Pinpoint the cell where the given text exists, returning its (X, Y) midpoint coordinate. 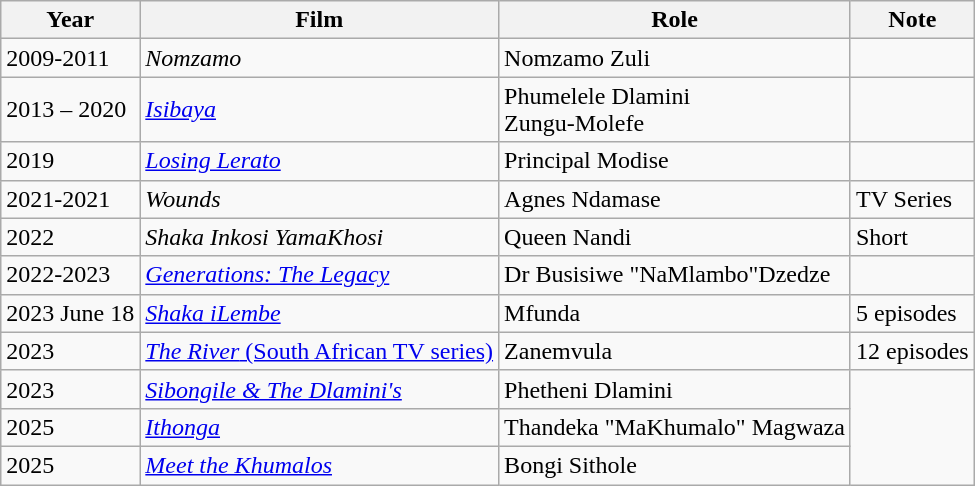
Agnes Ndamase (675, 199)
Mfunda (675, 313)
Generations: The Legacy (320, 275)
TV Series (912, 199)
Isibaya (320, 110)
Shaka Inkosi YamaKhosi (320, 237)
Wounds (320, 199)
Nomzamo (320, 58)
Year (70, 20)
2013 – 2020 (70, 110)
2019 (70, 161)
The River (South African TV series) (320, 351)
Film (320, 20)
2009-2011 (70, 58)
12 episodes (912, 351)
Ithonga (320, 427)
Phumelele DlaminiZungu-Molefe (675, 110)
Sibongile & The Dlamini's (320, 389)
Nomzamo Zuli (675, 58)
2023 June 18 (70, 313)
Short (912, 237)
2021-2021 (70, 199)
Meet the Khumalos (320, 465)
Dr Busisiwe "NaMlambo"Dzedze (675, 275)
Note (912, 20)
Losing Lerato (320, 161)
Zanemvula (675, 351)
5 episodes (912, 313)
Shaka iLembe (320, 313)
Phetheni Dlamini (675, 389)
2022 (70, 237)
Principal Modise (675, 161)
Queen Nandi (675, 237)
Bongi Sithole (675, 465)
2022-2023 (70, 275)
Thandeka "MaKhumalo" Magwaza (675, 427)
Role (675, 20)
